Extract the (X, Y) coordinate from the center of the cell holding the provided text.  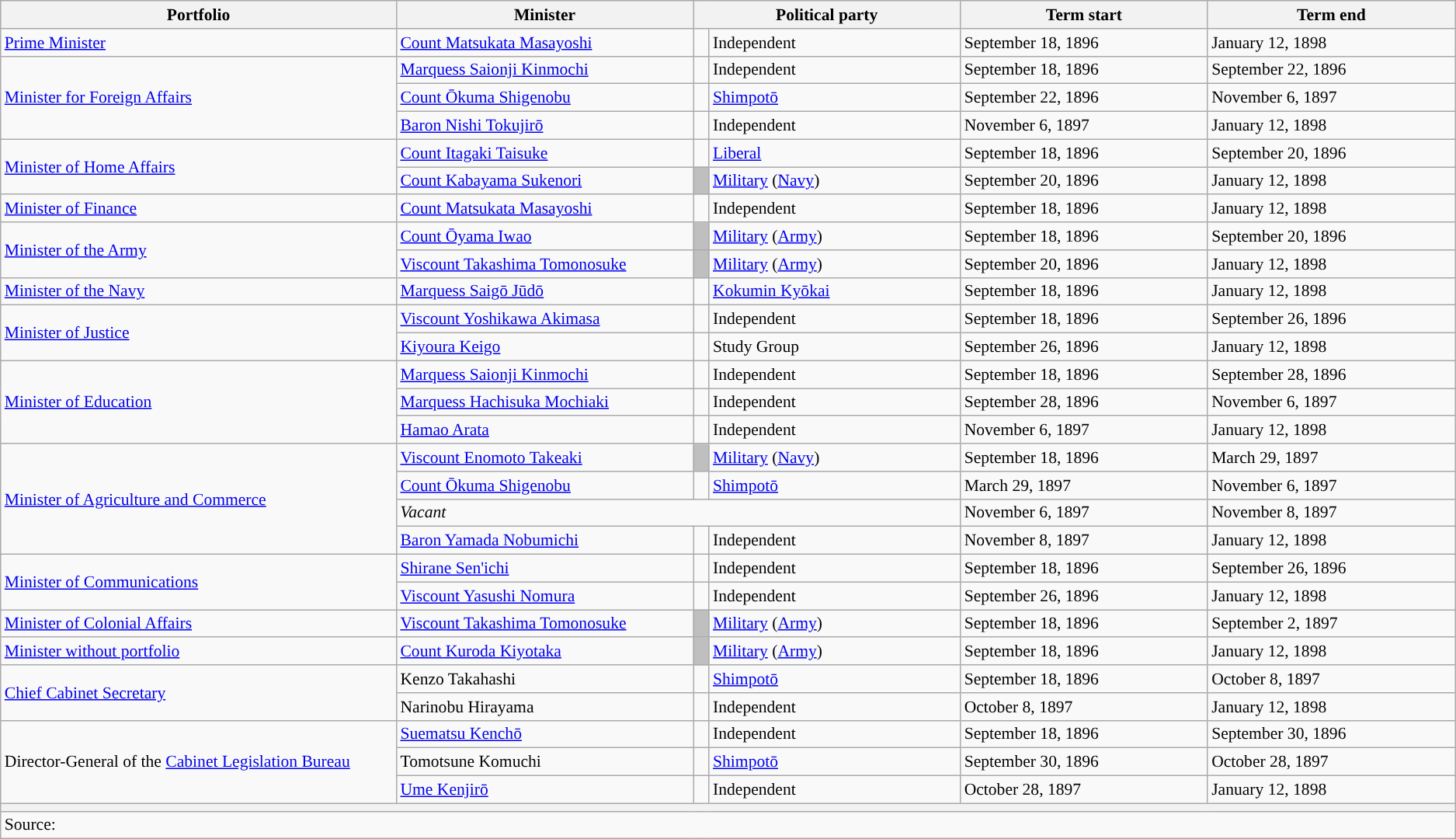
Count Ōyama Iwao (544, 236)
Term end (1331, 15)
Portfolio (199, 15)
Study Group (835, 347)
Count Kabayama Sukenori (544, 181)
Hamao Arata (544, 430)
Count Kuroda Kiyotaka (544, 652)
Minister of Colonial Affairs (199, 624)
Marquess Saigō Jūdō (544, 291)
Marquess Hachisuka Mochiaki (544, 402)
Prime Minister (199, 43)
Minister of Education (199, 402)
Term start (1084, 15)
Baron Nishi Tokujirō (544, 126)
Kenzo Takahashi (544, 679)
September 2, 1897 (1331, 624)
Minister for Foreign Affairs (199, 98)
Director-General of the Cabinet Legislation Bureau (199, 761)
Viscount Yasushi Nomura (544, 596)
Chief Cabinet Secretary (199, 693)
Narinobu Hirayama (544, 707)
Tomotsune Komuchi (544, 762)
Minister of Home Affairs (199, 166)
Ume Kenjirō (544, 790)
Vacant (678, 513)
Shirane Sen'ichi (544, 569)
Viscount Enomoto Takeaki (544, 458)
Viscount Yoshikawa Akimasa (544, 319)
Minister of Communications (199, 583)
Minister of Agriculture and Commerce (199, 499)
Liberal (835, 153)
Source: (728, 825)
Minister of Justice (199, 332)
Kokumin Kyōkai (835, 291)
Suematsu Kenchō (544, 734)
Minister of the Navy (199, 291)
Political party (827, 15)
Minister (544, 15)
Minister without portfolio (199, 652)
Minister of the Army (199, 250)
Kiyoura Keigo (544, 347)
Minister of Finance (199, 209)
Count Itagaki Taisuke (544, 153)
Baron Yamada Nobumichi (544, 541)
